Return the (x, y) coordinate for the center point of the cell that contains the specified text.  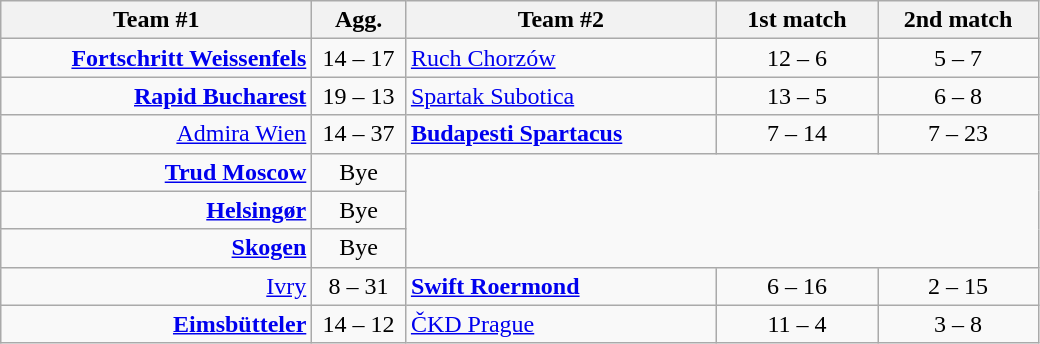
14 – 12 (359, 324)
13 – 5 (796, 96)
Team #2 (560, 20)
1st match (796, 20)
Ruch Chorzów (560, 58)
12 – 6 (796, 58)
Ivry (156, 286)
6 – 8 (958, 96)
Fortschritt Weissenfels (156, 58)
3 – 8 (958, 324)
Eimsbütteler (156, 324)
2nd match (958, 20)
Helsingør (156, 210)
7 – 23 (958, 134)
6 – 16 (796, 286)
ČKD Prague (560, 324)
14 – 17 (359, 58)
Team #1 (156, 20)
Skogen (156, 248)
Agg. (359, 20)
11 – 4 (796, 324)
14 – 37 (359, 134)
19 – 13 (359, 96)
2 – 15 (958, 286)
8 – 31 (359, 286)
Budapesti Spartacus (560, 134)
Admira Wien (156, 134)
5 – 7 (958, 58)
Rapid Bucharest (156, 96)
Trud Moscow (156, 172)
Swift Roermond (560, 286)
Spartak Subotica (560, 96)
7 – 14 (796, 134)
